Capture the cell that displays the provided text and extract its (X, Y) central coordinate. 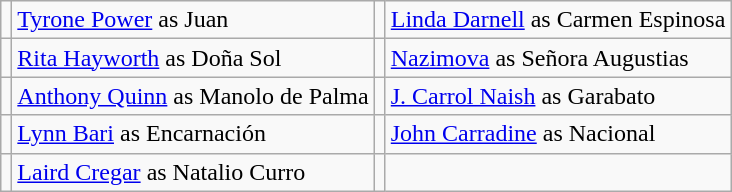
J. Carrol Naish as Garabato (558, 96)
Tyrone Power as Juan (193, 20)
Laird Cregar as Natalio Curro (193, 172)
Nazimova as Señora Augustias (558, 58)
Anthony Quinn as Manolo de Palma (193, 96)
John Carradine as Nacional (558, 134)
Rita Hayworth as Doña Sol (193, 58)
Lynn Bari as Encarnación (193, 134)
Linda Darnell as Carmen Espinosa (558, 20)
